From the cell containing the given text, extract its center point as [X, Y] coordinate. 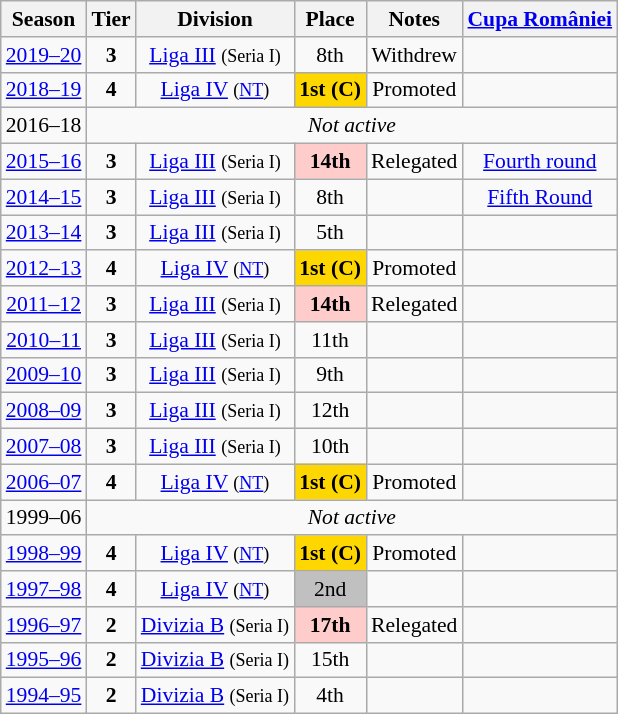
Notes [414, 19]
15th [330, 660]
Tier [110, 19]
Season [44, 19]
1999–06 [44, 518]
1998–99 [44, 554]
Fifth Round [540, 197]
2016–18 [44, 126]
1996–97 [44, 625]
12th [330, 411]
2007–08 [44, 447]
2008–09 [44, 411]
Fourth round [540, 162]
9th [330, 375]
1994–95 [44, 696]
1995–96 [44, 660]
11th [330, 340]
2006–07 [44, 482]
4th [330, 696]
2009–10 [44, 375]
2015–16 [44, 162]
2012–13 [44, 269]
17th [330, 625]
2nd [330, 589]
2011–12 [44, 304]
2010–11 [44, 340]
Place [330, 19]
2018–19 [44, 90]
1997–98 [44, 589]
2014–15 [44, 197]
Division [215, 19]
2013–14 [44, 233]
Withdrew [414, 55]
5th [330, 233]
10th [330, 447]
Cupa României [540, 19]
2019–20 [44, 55]
